From the cell containing the given text, extract its center point as [x, y] coordinate. 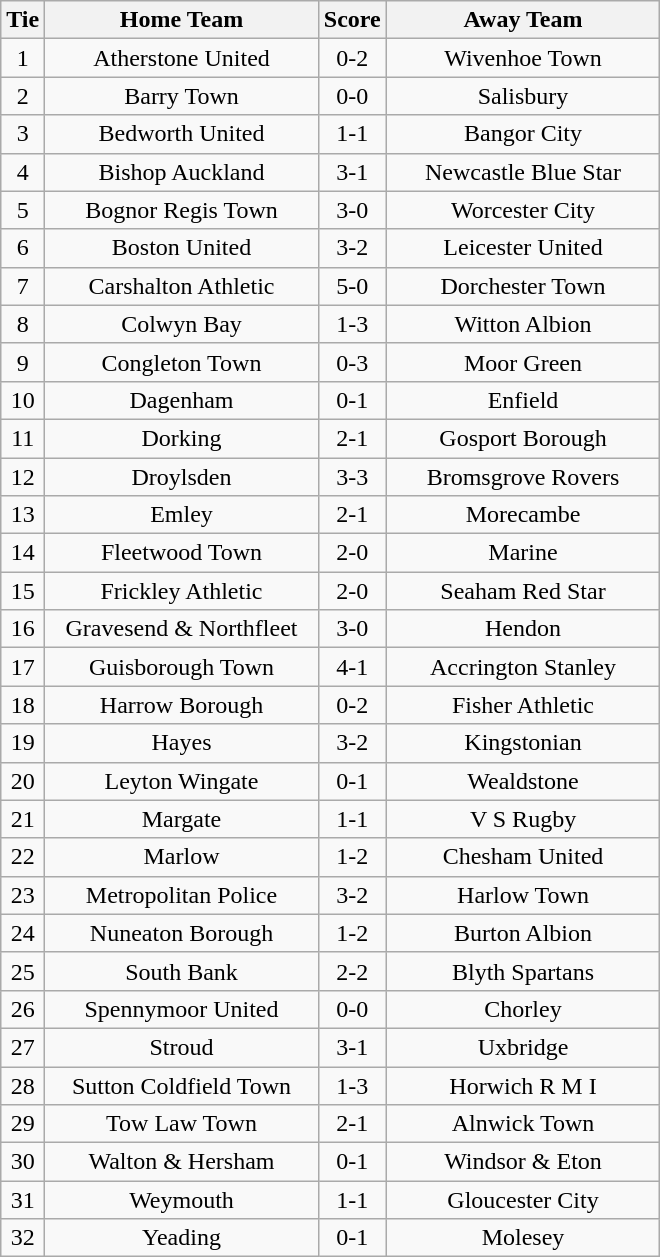
Boston United [182, 248]
Kingstonian [523, 743]
Bishop Auckland [182, 172]
Hayes [182, 743]
Away Team [523, 20]
15 [23, 591]
29 [23, 1124]
Barry Town [182, 96]
Fleetwood Town [182, 553]
Walton & Hersham [182, 1162]
Seaham Red Star [523, 591]
Nuneaton Borough [182, 933]
Dorchester Town [523, 286]
Margate [182, 819]
14 [23, 553]
6 [23, 248]
0-3 [352, 362]
5-0 [352, 286]
23 [23, 895]
22 [23, 857]
Gosport Borough [523, 438]
Leicester United [523, 248]
Witton Albion [523, 324]
Congleton Town [182, 362]
2-2 [352, 971]
Atherstone United [182, 58]
Wivenhoe Town [523, 58]
20 [23, 781]
24 [23, 933]
Score [352, 20]
30 [23, 1162]
4 [23, 172]
Gravesend & Northfleet [182, 629]
Harrow Borough [182, 705]
Home Team [182, 20]
Metropolitan Police [182, 895]
Alnwick Town [523, 1124]
Bognor Regis Town [182, 210]
13 [23, 515]
Chorley [523, 1009]
Newcastle Blue Star [523, 172]
Molesey [523, 1238]
Stroud [182, 1047]
Salisbury [523, 96]
4-1 [352, 667]
8 [23, 324]
Worcester City [523, 210]
Colwyn Bay [182, 324]
South Bank [182, 971]
Gloucester City [523, 1200]
Tie [23, 20]
Marine [523, 553]
Morecambe [523, 515]
26 [23, 1009]
18 [23, 705]
Bangor City [523, 134]
Carshalton Athletic [182, 286]
Wealdstone [523, 781]
Enfield [523, 400]
Spennymoor United [182, 1009]
Horwich R M I [523, 1085]
Bromsgrove Rovers [523, 477]
16 [23, 629]
28 [23, 1085]
25 [23, 971]
5 [23, 210]
7 [23, 286]
21 [23, 819]
Emley [182, 515]
Yeading [182, 1238]
Windsor & Eton [523, 1162]
10 [23, 400]
1 [23, 58]
Weymouth [182, 1200]
Accrington Stanley [523, 667]
12 [23, 477]
Dagenham [182, 400]
Hendon [523, 629]
Guisborough Town [182, 667]
Marlow [182, 857]
32 [23, 1238]
2 [23, 96]
Bedworth United [182, 134]
Harlow Town [523, 895]
Tow Law Town [182, 1124]
Frickley Athletic [182, 591]
Fisher Athletic [523, 705]
Dorking [182, 438]
Leyton Wingate [182, 781]
3 [23, 134]
Droylsden [182, 477]
Chesham United [523, 857]
V S Rugby [523, 819]
27 [23, 1047]
Sutton Coldfield Town [182, 1085]
17 [23, 667]
Moor Green [523, 362]
31 [23, 1200]
Burton Albion [523, 933]
Blyth Spartans [523, 971]
3-3 [352, 477]
11 [23, 438]
9 [23, 362]
Uxbridge [523, 1047]
19 [23, 743]
